Determine the [x, y] coordinate at the center of the cell enclosing the given text.  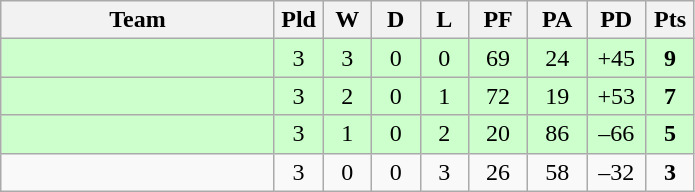
PA [558, 20]
D [396, 20]
W [348, 20]
+53 [616, 96]
9 [670, 58]
86 [558, 134]
58 [558, 172]
69 [498, 58]
Team [138, 20]
–32 [616, 172]
19 [558, 96]
5 [670, 134]
+45 [616, 58]
20 [498, 134]
72 [498, 96]
PF [498, 20]
26 [498, 172]
PD [616, 20]
–66 [616, 134]
L [444, 20]
Pld [298, 20]
Pts [670, 20]
7 [670, 96]
24 [558, 58]
